Detect which cell encompasses the target text, then output its (X, Y) center coordinate. 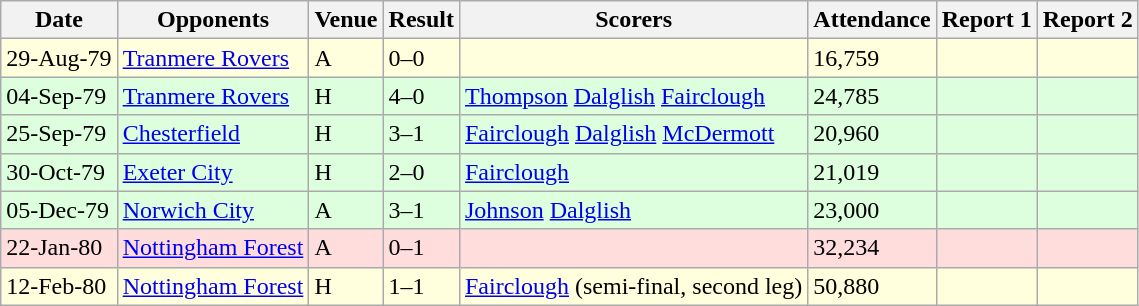
Opponents (213, 20)
04-Sep-79 (59, 96)
1–1 (421, 286)
Result (421, 20)
Venue (346, 20)
22-Jan-80 (59, 248)
Report 1 (986, 20)
Fairclough Dalglish McDermott (633, 134)
Chesterfield (213, 134)
16,759 (872, 58)
Fairclough (633, 172)
Thompson Dalglish Fairclough (633, 96)
21,019 (872, 172)
Fairclough (semi-final, second leg) (633, 286)
50,880 (872, 286)
Exeter City (213, 172)
Attendance (872, 20)
2–0 (421, 172)
32,234 (872, 248)
4–0 (421, 96)
0–1 (421, 248)
Report 2 (1088, 20)
23,000 (872, 210)
30-Oct-79 (59, 172)
Norwich City (213, 210)
Johnson Dalglish (633, 210)
05-Dec-79 (59, 210)
Scorers (633, 20)
29-Aug-79 (59, 58)
12-Feb-80 (59, 286)
20,960 (872, 134)
24,785 (872, 96)
0–0 (421, 58)
Date (59, 20)
25-Sep-79 (59, 134)
